Extract the [X, Y] coordinate from the center of the cell holding the provided text.  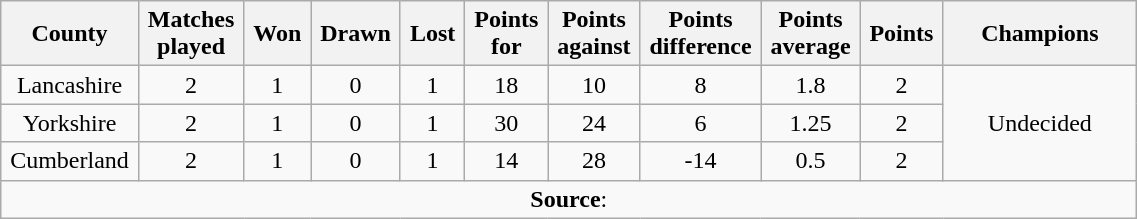
24 [594, 123]
Yorkshire [70, 123]
Lost [432, 34]
Undecided [1040, 123]
Points against [594, 34]
Drawn [356, 34]
0.5 [810, 161]
Lancashire [70, 85]
1.8 [810, 85]
6 [700, 123]
18 [506, 85]
8 [700, 85]
Points [902, 34]
Points average [810, 34]
Matches played [191, 34]
-14 [700, 161]
1.25 [810, 123]
14 [506, 161]
Champions [1040, 34]
Points difference [700, 34]
County [70, 34]
Won [278, 34]
Cumberland [70, 161]
Points for [506, 34]
28 [594, 161]
Source: [569, 199]
10 [594, 85]
30 [506, 123]
